Return [X, Y] of the center of cell containing provided text 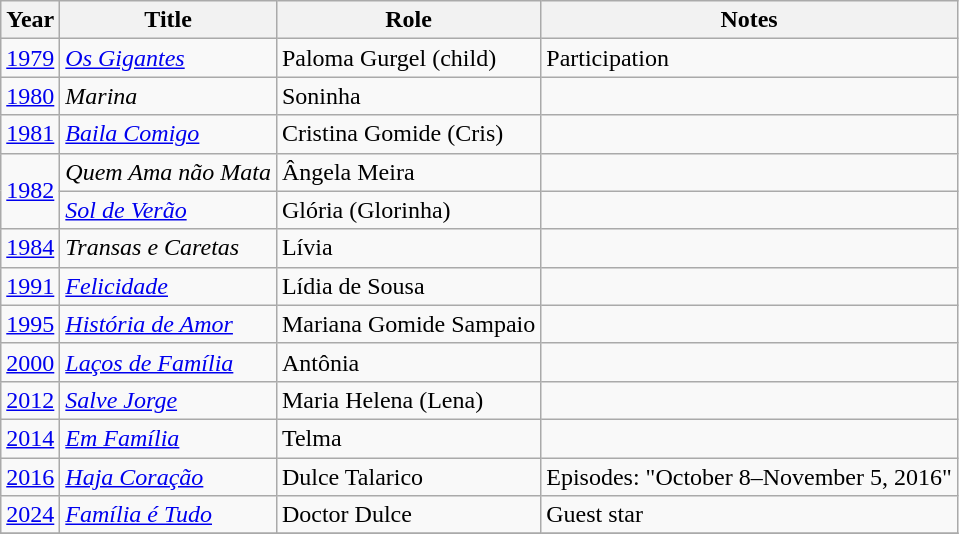
Baila Comigo [168, 134]
História de Amor [168, 324]
Transas e Caretas [168, 248]
Title [168, 20]
2016 [30, 477]
1991 [30, 286]
2014 [30, 438]
Doctor Dulce [408, 515]
Paloma Gurgel (child) [408, 58]
Salve Jorge [168, 400]
Laços de Família [168, 362]
Glória (Glorinha) [408, 210]
Ângela Meira [408, 172]
1979 [30, 58]
Participation [750, 58]
Mariana Gomide Sampaio [408, 324]
Felicidade [168, 286]
Quem Ama não Mata [168, 172]
1980 [30, 96]
2012 [30, 400]
2000 [30, 362]
Haja Coração [168, 477]
1981 [30, 134]
Família é Tudo [168, 515]
Notes [750, 20]
Role [408, 20]
Episodes: "October 8–November 5, 2016" [750, 477]
2024 [30, 515]
Lívia [408, 248]
Cristina Gomide (Cris) [408, 134]
Antônia [408, 362]
Lídia de Sousa [408, 286]
Dulce Talarico [408, 477]
1995 [30, 324]
Soninha [408, 96]
Marina [168, 96]
1984 [30, 248]
Sol de Verão [168, 210]
Em Família [168, 438]
Year [30, 20]
Guest star [750, 515]
1982 [30, 191]
Telma [408, 438]
Maria Helena (Lena) [408, 400]
Os Gigantes [168, 58]
